Return (x, y) of the center of cell containing provided text 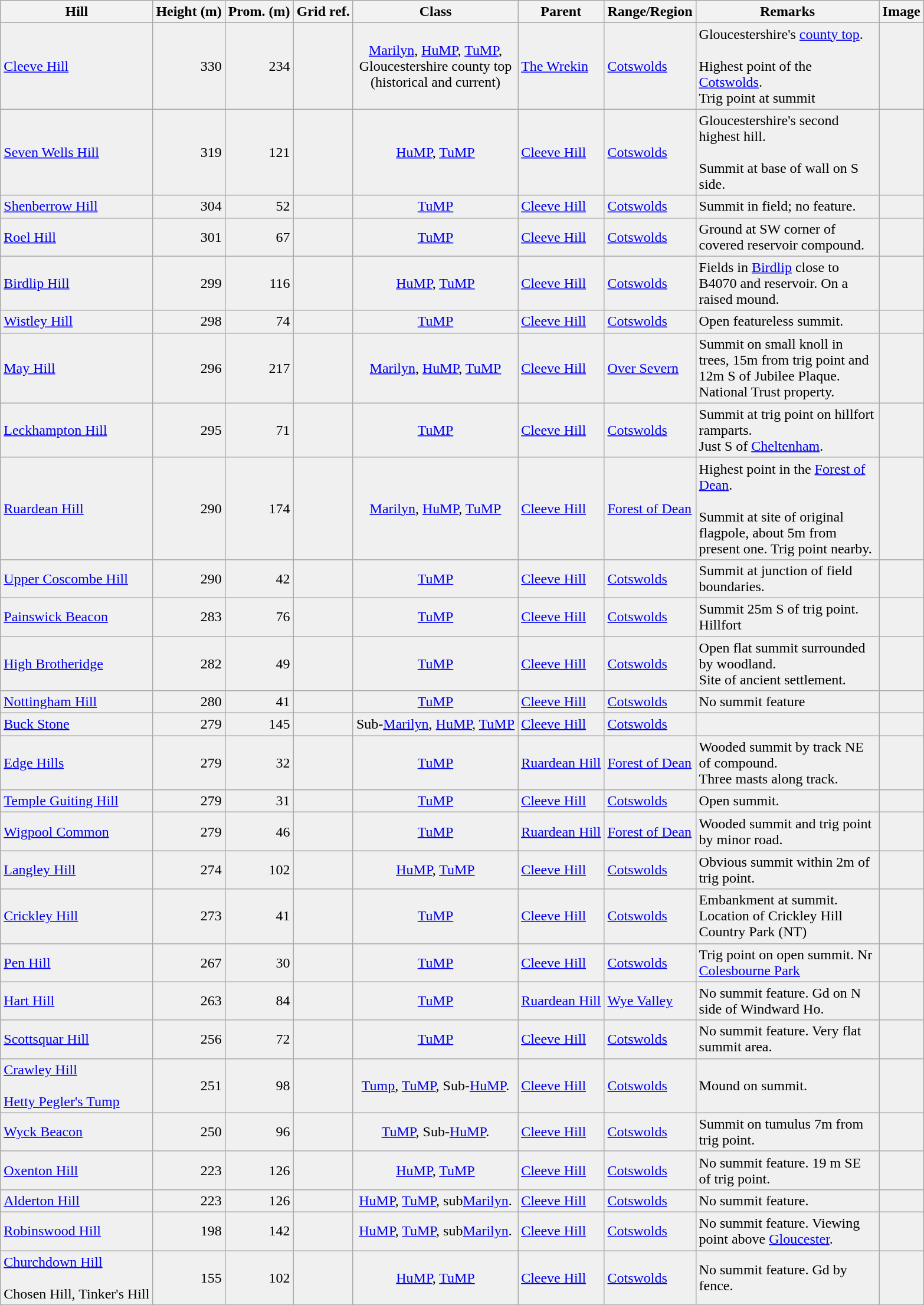
Range/Region (650, 12)
295 (189, 430)
Birdlip Hill (77, 283)
Trig point on open summit. Nr Colesbourne Park (787, 963)
46 (259, 832)
76 (259, 617)
217 (259, 368)
155 (189, 1278)
High Brotheridge (77, 663)
319 (189, 152)
Wistley Hill (77, 322)
Ground at SW corner of covered reservoir compound. (787, 237)
Oxenton Hill (77, 1170)
Pen Hill (77, 963)
267 (189, 963)
174 (259, 509)
198 (189, 1231)
No summit feature. Gd on N side of Windward Ho. (787, 1001)
Summit on small knoll in trees, 15m from trig point and 12m S of Jubilee Plaque. National Trust property. (787, 368)
Wigpool Common (77, 832)
Summit in field; no feature. (787, 206)
Open featureless summit. (787, 322)
Seven Wells Hill (77, 152)
Leckhampton Hill (77, 430)
96 (259, 1132)
67 (259, 237)
72 (259, 1040)
Edge Hills (77, 763)
No summit feature (787, 702)
74 (259, 322)
298 (189, 322)
Summit at junction of field boundaries. (787, 578)
Embankment at summit. Location of Crickley Hill Country Park (NT) (787, 916)
Roel Hill (77, 237)
Class (435, 12)
Prom. (m) (259, 12)
52 (259, 206)
31 (259, 801)
283 (189, 617)
Summit on tumulus 7m from trig point. (787, 1132)
Scottsquar Hill (77, 1040)
Over Severn (650, 368)
Sub-Marilyn, HuMP, TuMP (435, 724)
121 (259, 152)
71 (259, 430)
Langley Hill (77, 870)
Hart Hill (77, 1001)
250 (189, 1132)
Highest point in the Forest of Dean.Summit at site of original flagpole, about 5m from present one. Trig point nearby. (787, 509)
Hill (77, 12)
Fields in Birdlip close to B4070 and reservoir. On a raised mound. (787, 283)
Temple Guiting Hill (77, 801)
Marilyn, HuMP, TuMP,Gloucestershire county top(historical and current) (435, 66)
296 (189, 368)
The Wrekin (561, 66)
273 (189, 916)
274 (189, 870)
Mound on summit. (787, 1086)
TuMP, Sub-HuMP. (435, 1132)
Parent (561, 12)
Summit at trig point on hillfort ramparts.Just S of Cheltenham. (787, 430)
280 (189, 702)
116 (259, 283)
49 (259, 663)
Tump, TuMP, Sub-HuMP. (435, 1086)
Gloucestershire's second highest hill.Summit at base of wall on S side. (787, 152)
No summit feature. Viewing point above Gloucester. (787, 1231)
Alderton Hill (77, 1201)
251 (189, 1086)
Height (m) (189, 12)
Image (902, 12)
Churchdown HillChosen Hill, Tinker's Hill (77, 1278)
Remarks (787, 12)
Nottingham Hill (77, 702)
Crickley Hill (77, 916)
98 (259, 1086)
30 (259, 963)
Buck Stone (77, 724)
No summit feature. Very flat summit area. (787, 1040)
Gloucestershire's county top.Highest point of the Cotswolds. Trig point at summit (787, 66)
234 (259, 66)
301 (189, 237)
263 (189, 1001)
142 (259, 1231)
May Hill (77, 368)
84 (259, 1001)
Robinswood Hill (77, 1231)
145 (259, 724)
32 (259, 763)
Wooded summit and trig point by minor road. (787, 832)
Open summit. (787, 801)
Upper Coscombe Hill (77, 578)
Shenberrow Hill (77, 206)
Obvious summit within 2m of trig point. (787, 870)
256 (189, 1040)
Summit 25m S of trig point.Hillfort (787, 617)
42 (259, 578)
Wyck Beacon (77, 1132)
Open flat summit surrounded by woodland.Site of ancient settlement. (787, 663)
Wye Valley (650, 1001)
Painswick Beacon (77, 617)
No summit feature. 19 m SE of trig point. (787, 1170)
299 (189, 283)
304 (189, 206)
Wooded summit by track NE of compound.Three masts along track. (787, 763)
No summit feature. Gd by fence. (787, 1278)
Grid ref. (323, 12)
No summit feature. (787, 1201)
282 (189, 663)
330 (189, 66)
Crawley HillHetty Pegler's Tump (77, 1086)
